Find where the given text appears and provide that cell's center as [X, Y] coordinate. 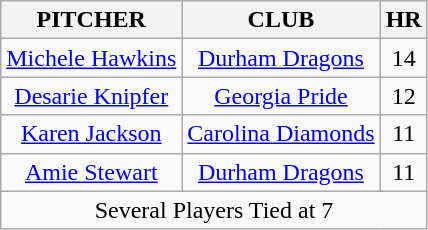
Amie Stewart [92, 172]
Karen Jackson [92, 134]
HR [404, 20]
CLUB [281, 20]
Georgia Pride [281, 96]
Michele Hawkins [92, 58]
14 [404, 58]
PITCHER [92, 20]
Carolina Diamonds [281, 134]
Desarie Knipfer [92, 96]
12 [404, 96]
Several Players Tied at 7 [214, 210]
